For the text-containing cell, return its midpoint in [x, y] coordinate format. 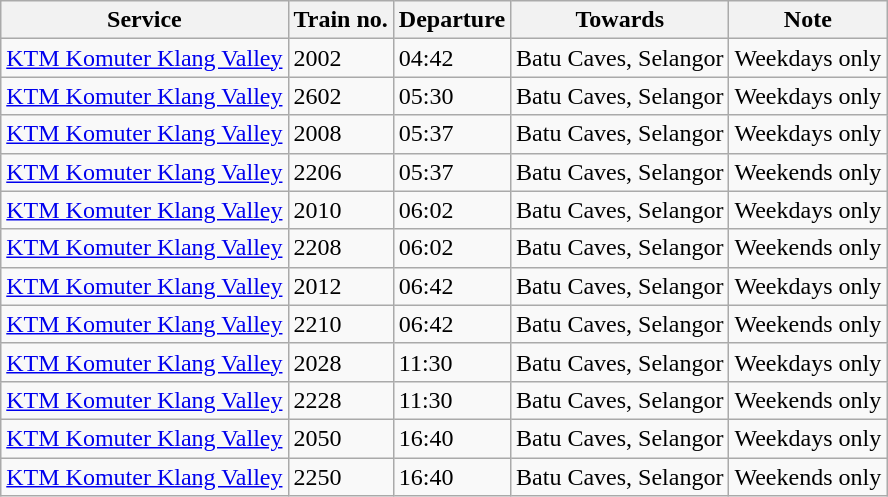
2206 [340, 172]
2010 [340, 210]
Note [808, 20]
2028 [340, 362]
2008 [340, 134]
2228 [340, 400]
2602 [340, 96]
2208 [340, 248]
Service [144, 20]
2012 [340, 286]
Departure [452, 20]
04:42 [452, 58]
2210 [340, 324]
05:30 [452, 96]
Train no. [340, 20]
Towards [620, 20]
2250 [340, 477]
2050 [340, 438]
2002 [340, 58]
